Scan for the cell matching the given text and deliver its (X, Y) coordinate at center. 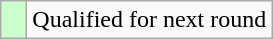
Qualified for next round (150, 20)
